Extract the (x, y) coordinate from the center of the cell holding the provided text.  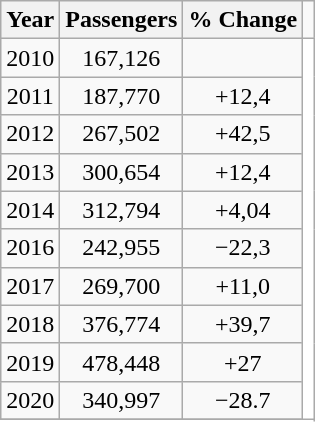
267,502 (122, 134)
2020 (30, 400)
478,448 (122, 362)
Passengers (122, 20)
269,700 (122, 286)
340,997 (122, 400)
2016 (30, 248)
376,774 (122, 324)
+27 (243, 362)
2019 (30, 362)
2013 (30, 172)
242,955 (122, 248)
−22,3 (243, 248)
+4,04 (243, 210)
Year (30, 20)
167,126 (122, 58)
2011 (30, 96)
−28.7 (243, 400)
300,654 (122, 172)
+11,0 (243, 286)
2014 (30, 210)
2017 (30, 286)
312,794 (122, 210)
2012 (30, 134)
+39,7 (243, 324)
187,770 (122, 96)
2018 (30, 324)
+42,5 (243, 134)
2010 (30, 58)
% Change (243, 20)
